Find where the given text appears and provide that cell's center as [x, y] coordinate. 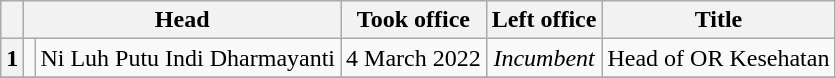
Took office [414, 20]
Left office [544, 20]
Head of OR Kesehatan [718, 58]
4 March 2022 [414, 58]
Head [182, 20]
1 [12, 58]
Ni Luh Putu Indi Dharmayanti [188, 58]
Incumbent [544, 58]
Title [718, 20]
